Extract the (x, y) coordinate from the center of the cell holding the provided text.  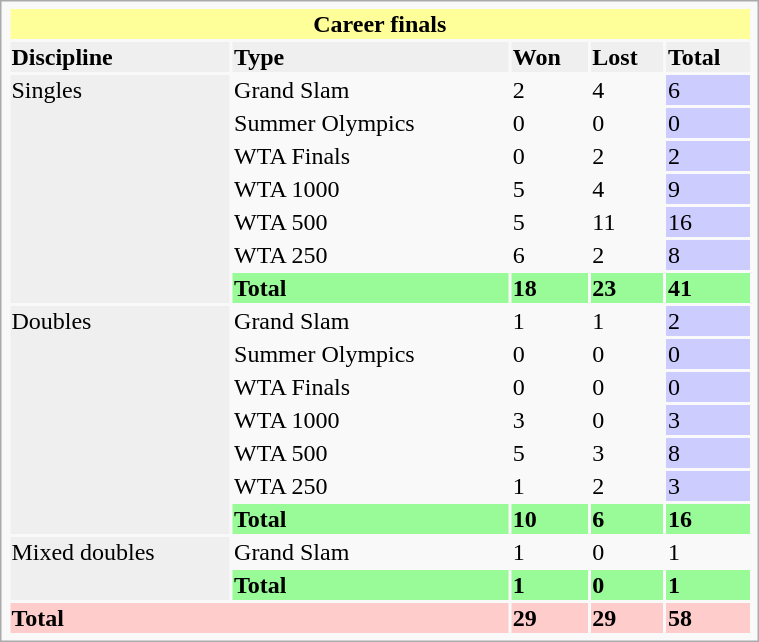
Doubles (120, 420)
11 (628, 222)
18 (550, 288)
Mixed doubles (120, 568)
Career finals (380, 24)
9 (708, 189)
Singles (120, 189)
Discipline (120, 57)
58 (708, 618)
Lost (628, 57)
10 (550, 519)
Type (371, 57)
23 (628, 288)
Won (550, 57)
41 (708, 288)
